From the cell containing the given text, extract its center point as (X, Y) coordinate. 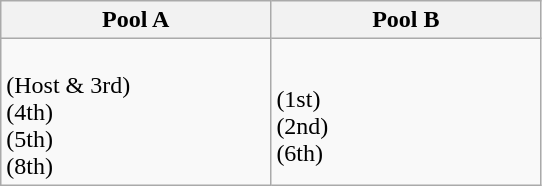
(Host & 3rd) (4th) (5th) (8th) (136, 112)
(1st) (2nd) (6th) (406, 112)
Pool A (136, 20)
Pool B (406, 20)
